Identify which cell holds the provided text, then report its [X, Y] central coordinate. 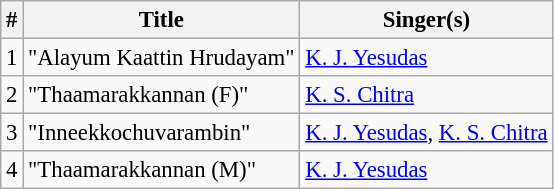
"Thaamarakkannan (F)" [162, 95]
3 [12, 133]
Singer(s) [426, 20]
2 [12, 95]
K. S. Chitra [426, 95]
1 [12, 58]
"Alayum Kaattin Hrudayam" [162, 58]
4 [12, 170]
"Inneekkochuvarambin" [162, 133]
# [12, 20]
"Thaamarakkannan (M)" [162, 170]
K. J. Yesudas, K. S. Chitra [426, 133]
Title [162, 20]
